Search for the cell housing the specified text and yield its [X, Y] center coordinate. 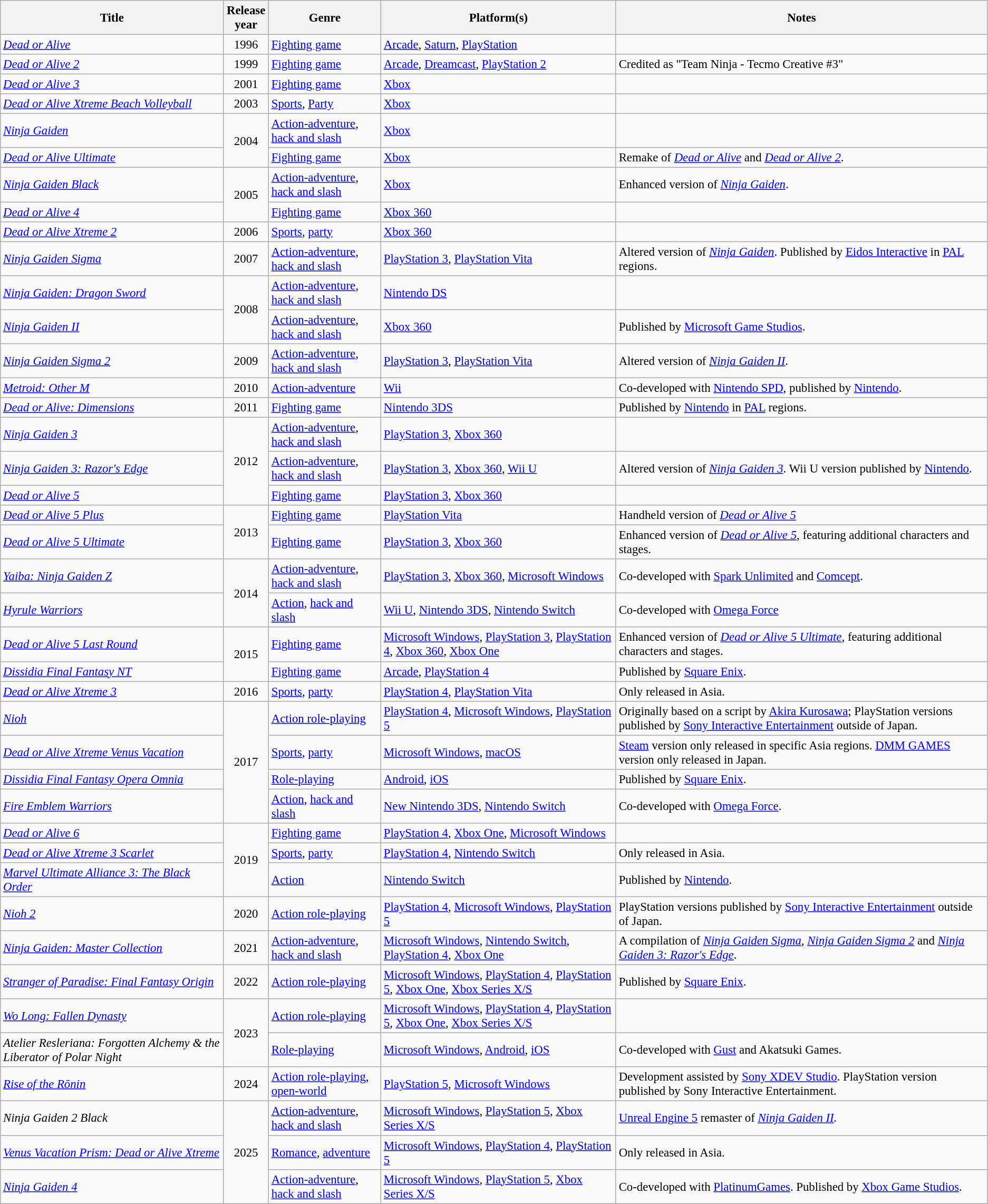
Arcade, PlayStation 4 [499, 671]
Title [112, 18]
1996 [246, 45]
Microsoft Windows, PlayStation 3, PlayStation 4, Xbox 360, Xbox One [499, 644]
2020 [246, 914]
Notes [801, 18]
Nioh [112, 718]
Microsoft Windows, Nintendo Switch, PlayStation 4, Xbox One [499, 948]
2019 [246, 860]
Enhanced version of Dead or Alive 5, featuring additional characters and stages. [801, 542]
2010 [246, 388]
Dissidia Final Fantasy NT [112, 671]
Co-developed with Gust and Akatsuki Games. [801, 1051]
2015 [246, 654]
2022 [246, 982]
Fire Emblem Warriors [112, 806]
PlayStation 4, Xbox One, Microsoft Windows [499, 833]
Nintendo Switch [499, 880]
2023 [246, 1033]
Dead or Alive 3 [112, 84]
Enhanced version of Dead or Alive 5 Ultimate, featuring additional characters and stages. [801, 644]
2021 [246, 948]
2005 [246, 195]
Action [325, 880]
2006 [246, 232]
PlayStation 3, Xbox 360, Microsoft Windows [499, 576]
2013 [246, 532]
Altered version of Ninja Gaiden. Published by Eidos Interactive in PAL regions. [801, 258]
Metroid: Other M [112, 388]
Arcade, Saturn, PlayStation [499, 45]
Dead or Alive 5 Ultimate [112, 542]
Handheld version of Dead or Alive 5 [801, 515]
Co-developed with PlatinumGames. Published by Xbox Game Studios. [801, 1187]
Published by Nintendo. [801, 880]
2011 [246, 408]
Dead or Alive Xtreme Beach Volleyball [112, 104]
Ninja Gaiden 3 [112, 435]
2009 [246, 361]
Dead or Alive Xtreme 3 Scarlet [112, 853]
Arcade, Dreamcast, PlayStation 2 [499, 64]
Co-developed with Spark Unlimited and Comcept. [801, 576]
2012 [246, 461]
Co-developed with Nintendo SPD, published by Nintendo. [801, 388]
Microsoft Windows, Android, iOS [499, 1051]
Genre [325, 18]
Ninja Gaiden Sigma [112, 258]
Yaiba: Ninja Gaiden Z [112, 576]
Co-developed with Omega Force [801, 611]
Co-developed with Omega Force. [801, 806]
Ninja Gaiden Sigma 2 [112, 361]
2007 [246, 258]
PlayStation 3, Xbox 360, Wii U [499, 468]
Ninja Gaiden: Master Collection [112, 948]
Ninja Gaiden II [112, 327]
Ninja Gaiden [112, 131]
Dead or Alive Xtreme 2 [112, 232]
Venus Vacation Prism: Dead or Alive Xtreme [112, 1153]
PlayStation versions published by Sony Interactive Entertainment outside of Japan. [801, 914]
2025 [246, 1152]
Originally based on a script by Akira Kurosawa; PlayStation versions published by Sony Interactive Entertainment outside of Japan. [801, 718]
Ninja Gaiden: Dragon Sword [112, 292]
Steam version only released in specific Asia regions. DMM GAMES version only released in Japan. [801, 752]
Microsoft Windows, macOS [499, 752]
Wo Long: Fallen Dynasty [112, 1016]
Nintendo DS [499, 292]
Ninja Gaiden 2 Black [112, 1118]
Ninja Gaiden 3: Razor's Edge [112, 468]
Published by Nintendo in PAL regions. [801, 408]
Action-adventure [325, 388]
2008 [246, 309]
2014 [246, 593]
2017 [246, 762]
Development assisted by Sony XDEV Studio. PlayStation version published by Sony Interactive Entertainment. [801, 1084]
Hyrule Warriors [112, 611]
2024 [246, 1084]
Dead or Alive: Dimensions [112, 408]
Altered version of Ninja Gaiden II. [801, 361]
Wii U, Nintendo 3DS, Nintendo Switch [499, 611]
Ninja Gaiden Black [112, 185]
PlayStation 4, Nintendo Switch [499, 853]
Altered version of Ninja Gaiden 3. Wii U version published by Nintendo. [801, 468]
Remake of Dead or Alive and Dead or Alive 2. [801, 158]
Action role-playing, open-world [325, 1084]
2016 [246, 691]
Dead or Alive [112, 45]
Wii [499, 388]
Dead or Alive Xtreme 3 [112, 691]
New Nintendo 3DS, Nintendo Switch [499, 806]
Dead or Alive Xtreme Venus Vacation [112, 752]
Dead or Alive 5 Last Round [112, 644]
Dead or Alive 4 [112, 212]
PlayStation Vita [499, 515]
Nintendo 3DS [499, 408]
Rise of the Rōnin [112, 1084]
Dead or Alive 6 [112, 833]
2003 [246, 104]
Platform(s) [499, 18]
Marvel Ultimate Alliance 3: The Black Order [112, 880]
PlayStation 4, PlayStation Vita [499, 691]
Dead or Alive 5 Plus [112, 515]
Unreal Engine 5 remaster of Ninja Gaiden II. [801, 1118]
Atelier Resleriana: Forgotten Alchemy & the Liberator of Polar Night [112, 1051]
2004 [246, 141]
Enhanced version of Ninja Gaiden. [801, 185]
Sports, Party [325, 104]
Dead or Alive 5 [112, 496]
Romance, adventure [325, 1153]
Dead or Alive Ultimate [112, 158]
Credited as "Team Ninja - Tecmo Creative #3" [801, 64]
Release year [246, 18]
Dead or Alive 2 [112, 64]
Nioh 2 [112, 914]
Published by Microsoft Game Studios. [801, 327]
Microsoft Windows, PlayStation 4, PlayStation 5 [499, 1153]
PlayStation 5, Microsoft Windows [499, 1084]
Android, iOS [499, 779]
2001 [246, 84]
A compilation of Ninja Gaiden Sigma, Ninja Gaiden Sigma 2 and Ninja Gaiden 3: Razor's Edge. [801, 948]
Ninja Gaiden 4 [112, 1187]
1999 [246, 64]
Stranger of Paradise: Final Fantasy Origin [112, 982]
Dissidia Final Fantasy Opera Omnia [112, 779]
